Scan for the cell matching the given text and deliver its [X, Y] coordinate at center. 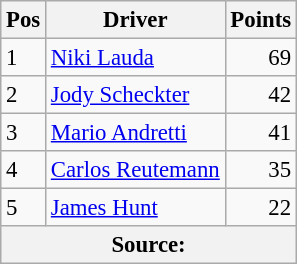
Jody Scheckter [136, 95]
69 [260, 58]
35 [260, 170]
James Hunt [136, 208]
2 [24, 95]
Pos [24, 20]
Niki Lauda [136, 58]
42 [260, 95]
5 [24, 208]
Driver [136, 20]
Carlos Reutemann [136, 170]
3 [24, 133]
22 [260, 208]
4 [24, 170]
41 [260, 133]
Points [260, 20]
1 [24, 58]
Source: [149, 245]
Mario Andretti [136, 133]
